Extract the [X, Y] coordinate from the center of the cell holding the provided text.  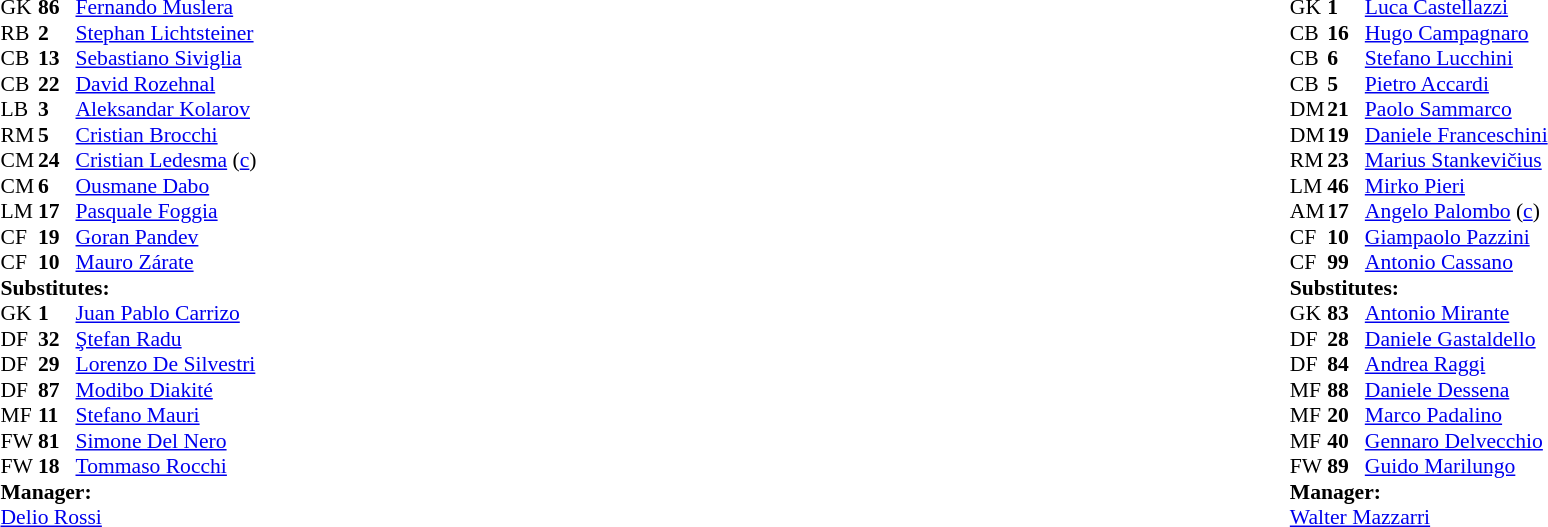
Andrea Raggi [1456, 365]
20 [1346, 415]
Daniele Gastaldello [1456, 339]
2 [57, 33]
Modibo Diakité [166, 390]
Daniele Dessena [1456, 390]
81 [57, 441]
3 [57, 109]
Mirko Pieri [1456, 186]
Cristian Ledesma (c) [166, 161]
13 [57, 59]
Antonio Mirante [1456, 313]
Angelo Palombo (c) [1456, 211]
RB [19, 33]
46 [1346, 186]
23 [1346, 161]
Guido Marilungo [1456, 467]
87 [57, 390]
Marco Padalino [1456, 415]
Goran Pandev [166, 237]
29 [57, 365]
83 [1346, 313]
22 [57, 84]
16 [1346, 33]
11 [57, 415]
24 [57, 161]
Mauro Zárate [166, 263]
Cristian Brocchi [166, 135]
Antonio Cassano [1456, 263]
Pietro Accardi [1456, 84]
28 [1346, 339]
84 [1346, 365]
Stephan Lichtsteiner [166, 33]
Hugo Campagnaro [1456, 33]
1 [57, 313]
21 [1346, 109]
Marius Stankevičius [1456, 161]
Daniele Franceschini [1456, 135]
Sebastiano Siviglia [166, 59]
LB [19, 109]
Simone Del Nero [166, 441]
Lorenzo De Silvestri [166, 365]
Ousmane Dabo [166, 186]
David Rozehnal [166, 84]
AM [1309, 211]
Juan Pablo Carrizo [166, 313]
Pasquale Foggia [166, 211]
Tommaso Rocchi [166, 467]
Aleksandar Kolarov [166, 109]
Giampaolo Pazzini [1456, 237]
18 [57, 467]
Gennaro Delvecchio [1456, 441]
Stefano Lucchini [1456, 59]
89 [1346, 467]
32 [57, 339]
99 [1346, 263]
Stefano Mauri [166, 415]
88 [1346, 390]
Ştefan Radu [166, 339]
Paolo Sammarco [1456, 109]
40 [1346, 441]
